Output the [x, y] coordinate of the center of the cell containing the given text.  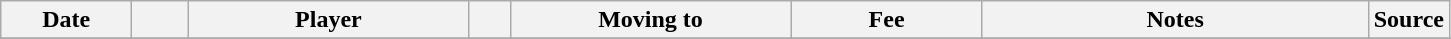
Source [1408, 20]
Moving to [650, 20]
Date [66, 20]
Fee [886, 20]
Player [328, 20]
Notes [1175, 20]
